Return the [x, y] coordinate for the center point of the cell that contains the specified text.  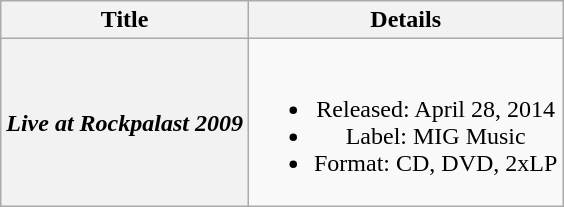
Title [125, 20]
Released: April 28, 2014Label: MIG MusicFormat: CD, DVD, 2xLP [405, 122]
Details [405, 20]
Live at Rockpalast 2009 [125, 122]
